Identify which cell holds the provided text, then report its [x, y] central coordinate. 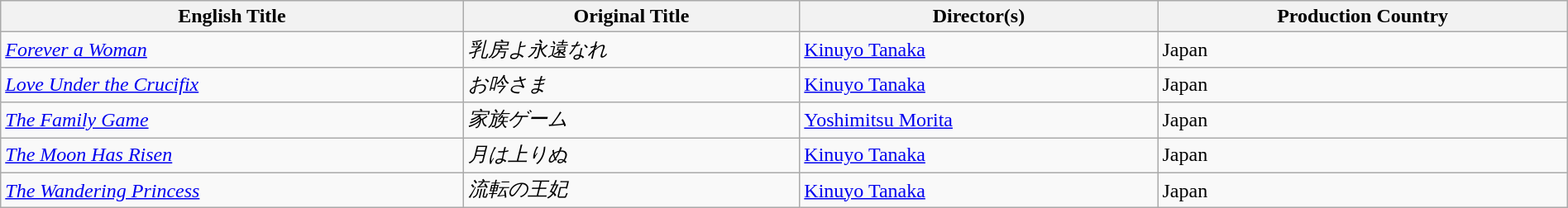
The Family Game [232, 121]
Yoshimitsu Morita [979, 121]
English Title [232, 17]
The Moon Has Risen [232, 155]
Forever a Woman [232, 50]
Director(s) [979, 17]
乳房よ永遠なれ [632, 50]
Original Title [632, 17]
お吟さま [632, 84]
The Wandering Princess [232, 190]
流転の王妃 [632, 190]
Love Under the Crucifix [232, 84]
月は上りぬ [632, 155]
Production Country [1363, 17]
家族ゲーム [632, 121]
